For the text-containing cell, return its midpoint in [X, Y] coordinate format. 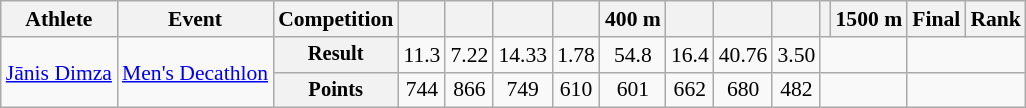
749 [522, 90]
Points [336, 90]
744 [422, 90]
14.33 [522, 55]
482 [796, 90]
54.8 [633, 55]
866 [469, 90]
1.78 [576, 55]
Jānis Dimza [59, 72]
610 [576, 90]
601 [633, 90]
Final [936, 19]
Event [195, 19]
40.76 [744, 55]
662 [690, 90]
Competition [336, 19]
11.3 [422, 55]
16.4 [690, 55]
3.50 [796, 55]
Athlete [59, 19]
Result [336, 55]
680 [744, 90]
Rank [996, 19]
1500 m [870, 19]
Men's Decathlon [195, 72]
7.22 [469, 55]
400 m [633, 19]
